Capture the cell that displays the provided text and extract its (X, Y) central coordinate. 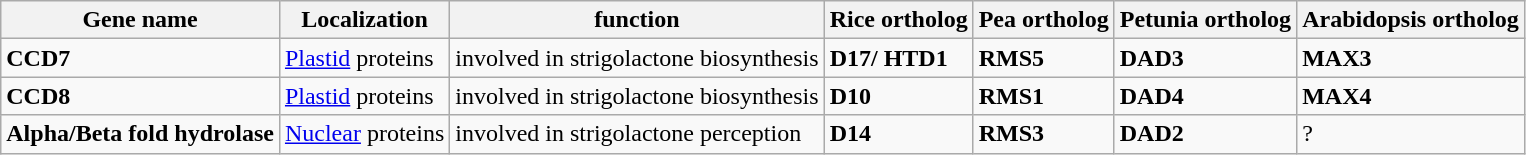
DAD2 (1205, 134)
DAD3 (1205, 58)
CCD8 (140, 96)
RMS5 (1044, 58)
RMS1 (1044, 96)
function (637, 20)
Pea ortholog (1044, 20)
CCD7 (140, 58)
D17/ HTD1 (898, 58)
Petunia ortholog (1205, 20)
? (1411, 134)
Nuclear proteins (364, 134)
MAX3 (1411, 58)
Alpha/Beta fold hydrolase (140, 134)
involved in strigolactone perception (637, 134)
MAX4 (1411, 96)
RMS3 (1044, 134)
DAD4 (1205, 96)
Gene name (140, 20)
Rice ortholog (898, 20)
D10 (898, 96)
Localization (364, 20)
D14 (898, 134)
Arabidopsis ortholog (1411, 20)
